For the text-containing cell, return its midpoint in (X, Y) coordinate format. 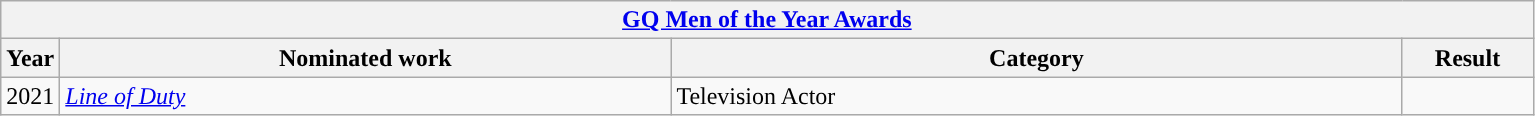
Result (1468, 58)
Year (30, 58)
GQ Men of the Year Awards (767, 20)
Nominated work (366, 58)
Line of Duty (366, 96)
Television Actor (1036, 96)
2021 (30, 96)
Category (1036, 58)
